Provide the [X, Y] coordinate of the cell's center where the given text is located.  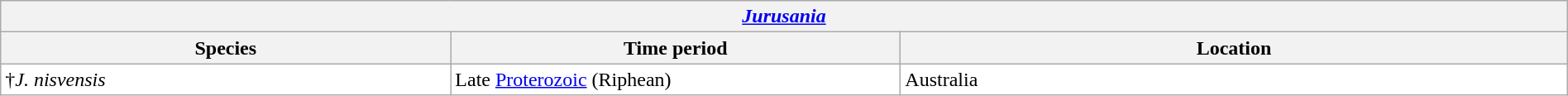
Species [226, 48]
Time period [676, 48]
Australia [1234, 79]
†J. nisvensis [226, 79]
Jurusania [784, 17]
Location [1234, 48]
Late Proterozoic (Riphean) [676, 79]
